From the cell containing the given text, extract its center point as (X, Y) coordinate. 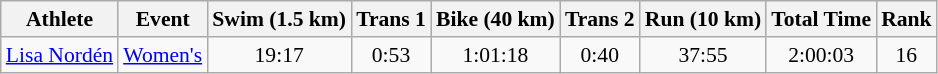
Women's (162, 55)
1:01:18 (496, 55)
37:55 (703, 55)
2:00:03 (821, 55)
Trans 1 (391, 19)
Event (162, 19)
Bike (40 km) (496, 19)
Run (10 km) (703, 19)
0:53 (391, 55)
Total Time (821, 19)
16 (906, 55)
Swim (1.5 km) (279, 19)
Athlete (60, 19)
19:17 (279, 55)
Rank (906, 19)
Trans 2 (600, 19)
Lisa Nordén (60, 55)
0:40 (600, 55)
